Locate the cell with the specified text and output its (X, Y) center coordinate. 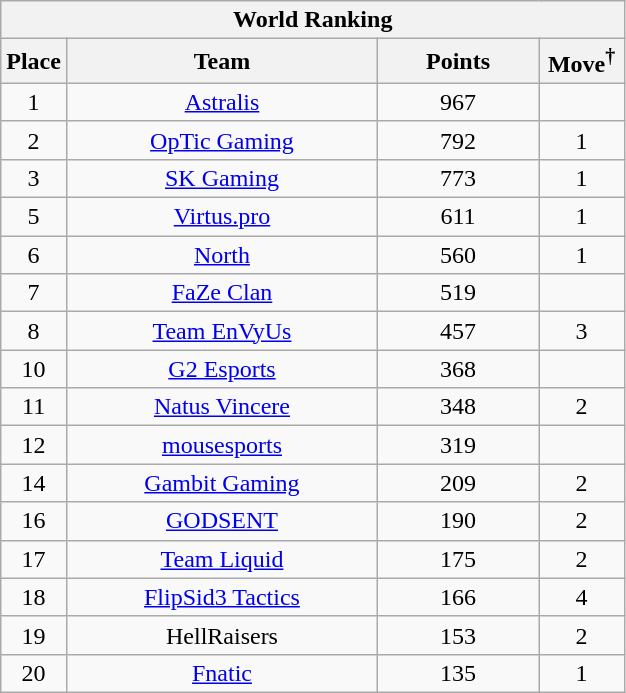
457 (458, 331)
153 (458, 635)
10 (34, 369)
135 (458, 673)
HellRaisers (222, 635)
967 (458, 102)
Team Liquid (222, 559)
G2 Esports (222, 369)
North (222, 255)
190 (458, 521)
11 (34, 407)
611 (458, 217)
Gambit Gaming (222, 483)
Virtus.pro (222, 217)
792 (458, 140)
5 (34, 217)
Points (458, 62)
FaZe Clan (222, 293)
14 (34, 483)
Team (222, 62)
319 (458, 445)
World Ranking (313, 20)
FlipSid3 Tactics (222, 597)
SK Gaming (222, 178)
8 (34, 331)
Team EnVyUs (222, 331)
Astralis (222, 102)
16 (34, 521)
348 (458, 407)
Move† (582, 62)
19 (34, 635)
6 (34, 255)
773 (458, 178)
OpTic Gaming (222, 140)
175 (458, 559)
368 (458, 369)
166 (458, 597)
519 (458, 293)
Natus Vincere (222, 407)
4 (582, 597)
209 (458, 483)
17 (34, 559)
20 (34, 673)
Fnatic (222, 673)
GODSENT (222, 521)
560 (458, 255)
7 (34, 293)
18 (34, 597)
Place (34, 62)
12 (34, 445)
mousesports (222, 445)
